Output the (x, y) coordinate of the center of the cell containing the given text.  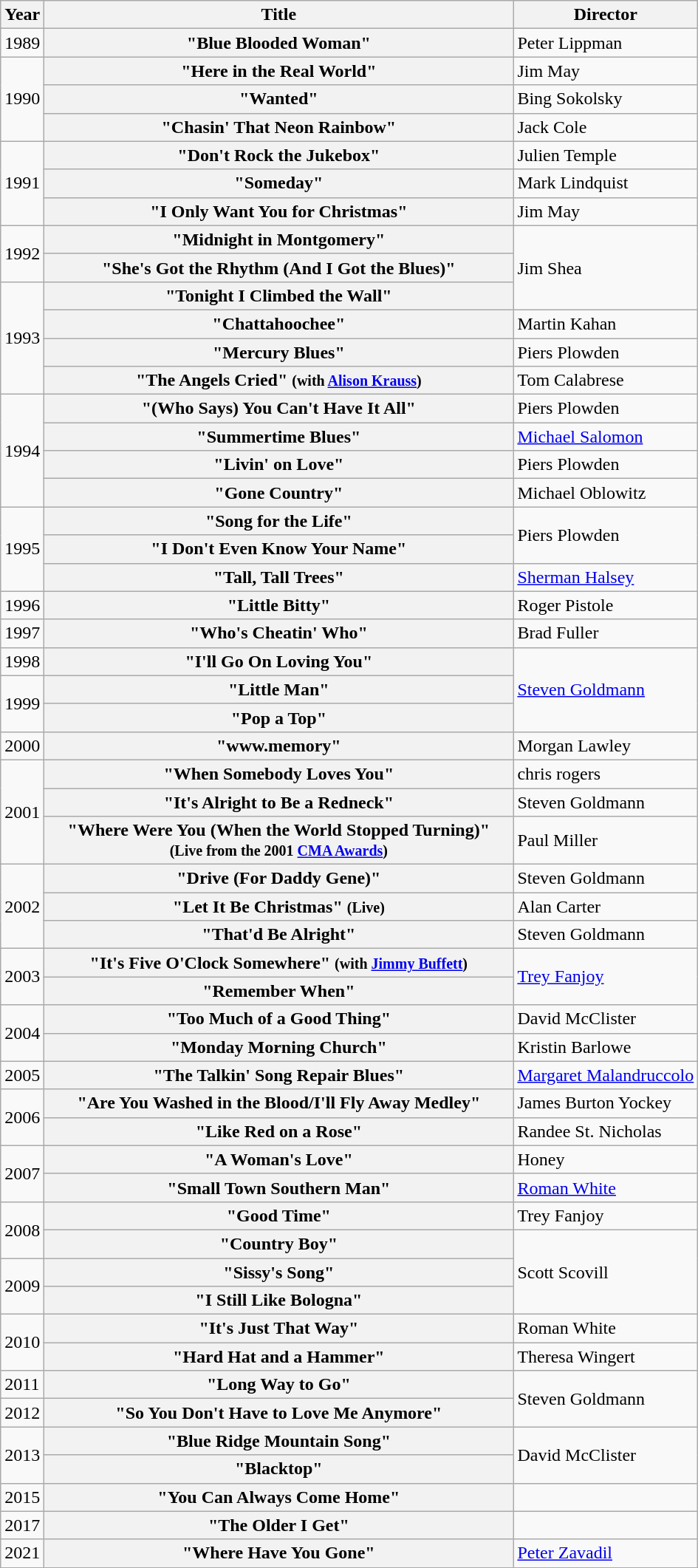
"When Somebody Loves You" (279, 774)
Sherman Halsey (606, 577)
Peter Lippman (606, 43)
"Here in the Real World" (279, 71)
2012 (22, 1413)
"It's Alright to Be a Redneck" (279, 802)
"Tonight I Climbed the Wall" (279, 296)
"It's Five O'Clock Somewhere" (with Jimmy Buffett) (279, 963)
Director (606, 15)
"Wanted" (279, 99)
2002 (22, 907)
chris rogers (606, 774)
Martin Kahan (606, 324)
"Monday Morning Church" (279, 1047)
"Tall, Tall Trees" (279, 577)
2013 (22, 1455)
2017 (22, 1525)
"Blue Blooded Woman" (279, 43)
1997 (22, 633)
"Are You Washed in the Blood/I'll Fly Away Medley" (279, 1103)
2001 (22, 811)
Year (22, 15)
"Little Man" (279, 689)
"Where Were You (When the World Stopped Turning)"(Live from the 2001 CMA Awards) (279, 841)
1993 (22, 338)
"It's Just That Way" (279, 1329)
Michael Salomon (606, 437)
Theresa Wingert (606, 1357)
"I'll Go On Loving You" (279, 661)
"Where Have You Gone" (279, 1553)
"She's Got the Rhythm (And I Got the Blues)" (279, 267)
2000 (22, 746)
Honey (606, 1159)
Peter Zavadil (606, 1553)
1999 (22, 703)
"Livin' on Love" (279, 465)
"I Still Like Bologna" (279, 1301)
"Let It Be Christmas" (Live) (279, 907)
1989 (22, 43)
Title (279, 15)
"Good Time" (279, 1216)
"The Older I Get" (279, 1525)
"Long Way to Go" (279, 1385)
2021 (22, 1553)
"Blacktop" (279, 1469)
"Too Much of a Good Thing" (279, 1019)
"Chasin' That Neon Rainbow" (279, 127)
Brad Fuller (606, 633)
Scott Scovill (606, 1272)
"Blue Ridge Mountain Song" (279, 1441)
1995 (22, 549)
2015 (22, 1497)
Jim Shea (606, 267)
"Who's Cheatin' Who" (279, 633)
Morgan Lawley (606, 746)
"Song for the Life" (279, 521)
"Don't Rock the Jukebox" (279, 155)
Mark Lindquist (606, 183)
James Burton Yockey (606, 1103)
Roger Pistole (606, 605)
"Little Bitty" (279, 605)
"Hard Hat and a Hammer" (279, 1357)
"Summertime Blues" (279, 437)
Paul Miller (606, 841)
Kristin Barlowe (606, 1047)
1992 (22, 253)
Bing Sokolsky (606, 99)
2008 (22, 1230)
2004 (22, 1033)
2007 (22, 1173)
2005 (22, 1075)
"(Who Says) You Can't Have It All" (279, 409)
"Gone Country" (279, 493)
"Midnight in Montgomery" (279, 239)
1990 (22, 99)
"I Don't Even Know Your Name" (279, 549)
Alan Carter (606, 907)
1994 (22, 451)
"Drive (For Daddy Gene)" (279, 879)
Margaret Malandruccolo (606, 1075)
"Like Red on a Rose" (279, 1131)
"Someday" (279, 183)
"That'd Be Alright" (279, 935)
"Small Town Southern Man" (279, 1187)
1991 (22, 183)
"Chattahoochee" (279, 324)
2009 (22, 1286)
2003 (22, 977)
"Pop a Top" (279, 717)
"www.memory" (279, 746)
"Sissy's Song" (279, 1272)
Jack Cole (606, 127)
"Country Boy" (279, 1244)
2011 (22, 1385)
Randee St. Nicholas (606, 1131)
"Remember When" (279, 991)
Michael Oblowitz (606, 493)
"Mercury Blues" (279, 352)
Julien Temple (606, 155)
"The Talkin' Song Repair Blues" (279, 1075)
2006 (22, 1117)
1998 (22, 661)
Tom Calabrese (606, 381)
"The Angels Cried" (with Alison Krauss) (279, 381)
"A Woman's Love" (279, 1159)
1996 (22, 605)
"So You Don't Have to Love Me Anymore" (279, 1413)
"I Only Want You for Christmas" (279, 211)
2010 (22, 1343)
"You Can Always Come Home" (279, 1497)
